Find where the given text appears and provide that cell's center as (x, y) coordinate. 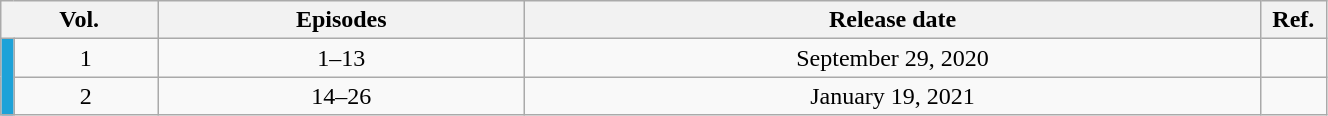
2 (86, 96)
Vol. (80, 20)
September 29, 2020 (892, 58)
1 (86, 58)
January 19, 2021 (892, 96)
Episodes (342, 20)
Release date (892, 20)
Ref. (1293, 20)
1–13 (342, 58)
14–26 (342, 96)
